From the cell containing the given text, extract its center point as (x, y) coordinate. 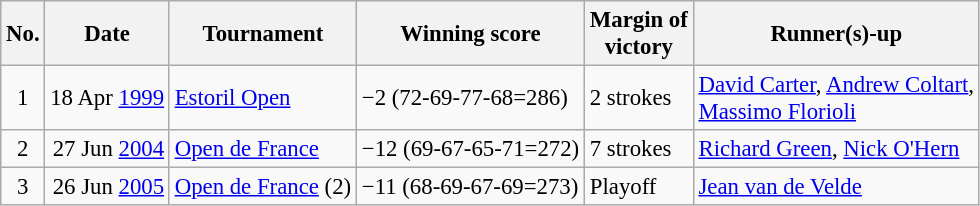
No. (23, 34)
27 Jun 2004 (107, 149)
−12 (69-67-65-71=272) (470, 149)
Tournament (262, 34)
2 (23, 149)
Estoril Open (262, 98)
3 (23, 187)
Jean van de Velde (836, 187)
1 (23, 98)
Date (107, 34)
Open de France (2) (262, 187)
David Carter, Andrew Coltart, Massimo Florioli (836, 98)
−2 (72-69-77-68=286) (470, 98)
−11 (68-69-67-69=273) (470, 187)
18 Apr 1999 (107, 98)
Richard Green, Nick O'Hern (836, 149)
Winning score (470, 34)
26 Jun 2005 (107, 187)
7 strokes (638, 149)
2 strokes (638, 98)
Margin ofvictory (638, 34)
Playoff (638, 187)
Open de France (262, 149)
Runner(s)-up (836, 34)
